From the cell containing the given text, extract its center point as [x, y] coordinate. 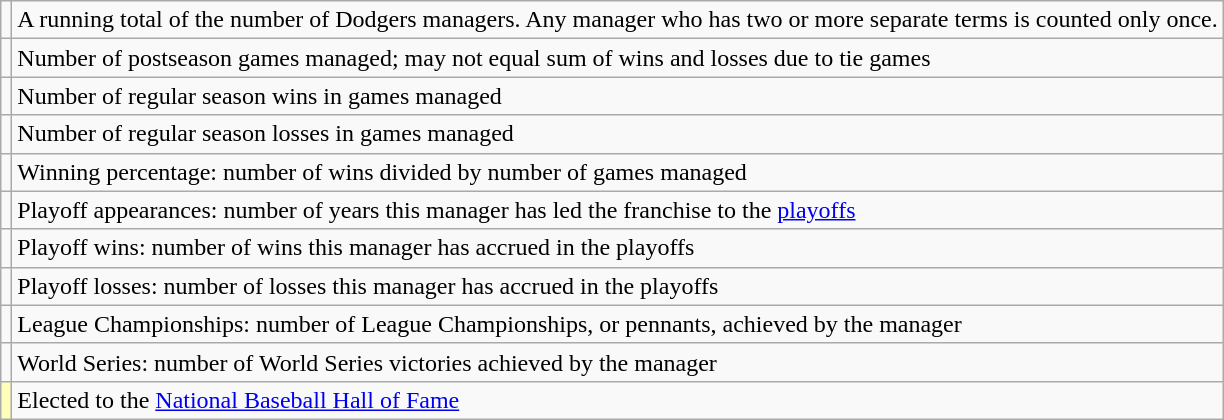
Playoff appearances: number of years this manager has led the franchise to the playoffs [618, 210]
Winning percentage: number of wins divided by number of games managed [618, 172]
Playoff wins: number of wins this manager has accrued in the playoffs [618, 248]
Number of postseason games managed; may not equal sum of wins and losses due to tie games [618, 58]
League Championships: number of League Championships, or pennants, achieved by the manager [618, 324]
Number of regular season wins in games managed [618, 96]
World Series: number of World Series victories achieved by the manager [618, 362]
Playoff losses: number of losses this manager has accrued in the playoffs [618, 286]
Number of regular season losses in games managed [618, 134]
Elected to the National Baseball Hall of Fame [618, 400]
A running total of the number of Dodgers managers. Any manager who has two or more separate terms is counted only once. [618, 20]
